Provide the (x, y) coordinate of the cell's center where the given text is located.  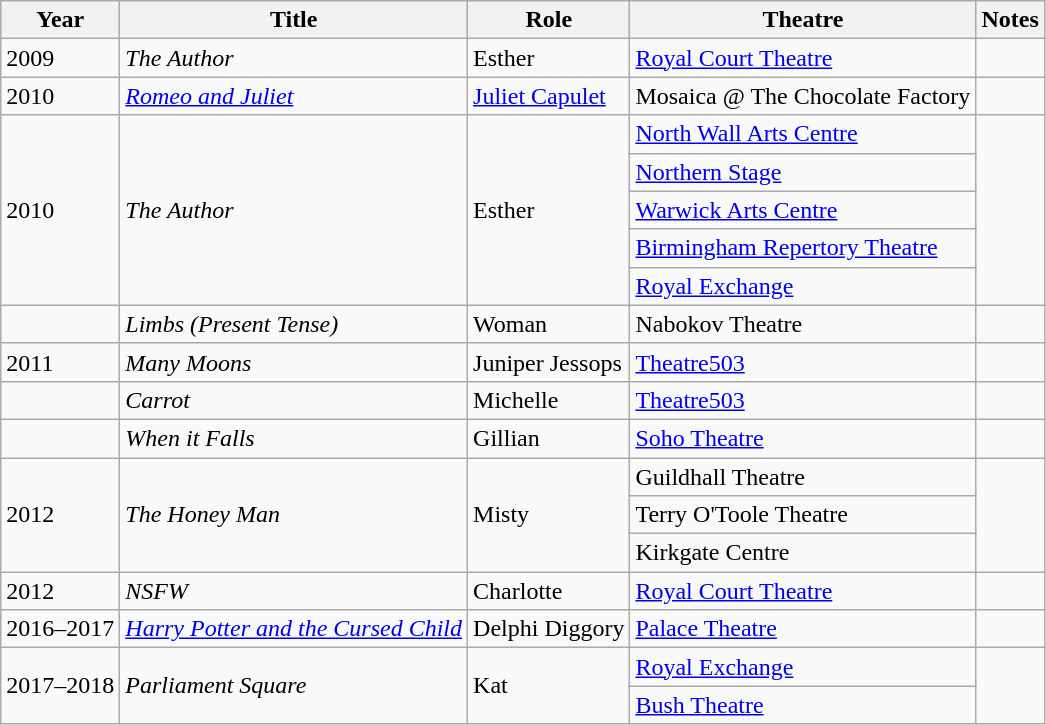
Northern Stage (803, 172)
Theatre (803, 20)
NSFW (294, 591)
Gillian (549, 438)
Bush Theatre (803, 705)
Michelle (549, 400)
Juniper Jessops (549, 362)
Year (60, 20)
Many Moons (294, 362)
Terry O'Toole Theatre (803, 515)
Soho Theatre (803, 438)
Kirkgate Centre (803, 553)
Delphi Diggory (549, 629)
2016–2017 (60, 629)
Birmingham Repertory Theatre (803, 248)
Harry Potter and the Cursed Child (294, 629)
Warwick Arts Centre (803, 210)
2011 (60, 362)
Role (549, 20)
Juliet Capulet (549, 96)
2017–2018 (60, 686)
Title (294, 20)
Carrot (294, 400)
North Wall Arts Centre (803, 134)
Misty (549, 515)
Charlotte (549, 591)
Parliament Square (294, 686)
Limbs (Present Tense) (294, 324)
2009 (60, 58)
Nabokov Theatre (803, 324)
Romeo and Juliet (294, 96)
Palace Theatre (803, 629)
Kat (549, 686)
When it Falls (294, 438)
Notes (1010, 20)
Woman (549, 324)
Guildhall Theatre (803, 477)
The Honey Man (294, 515)
Mosaica @ The Chocolate Factory (803, 96)
